Search for the cell housing the specified text and yield its [x, y] center coordinate. 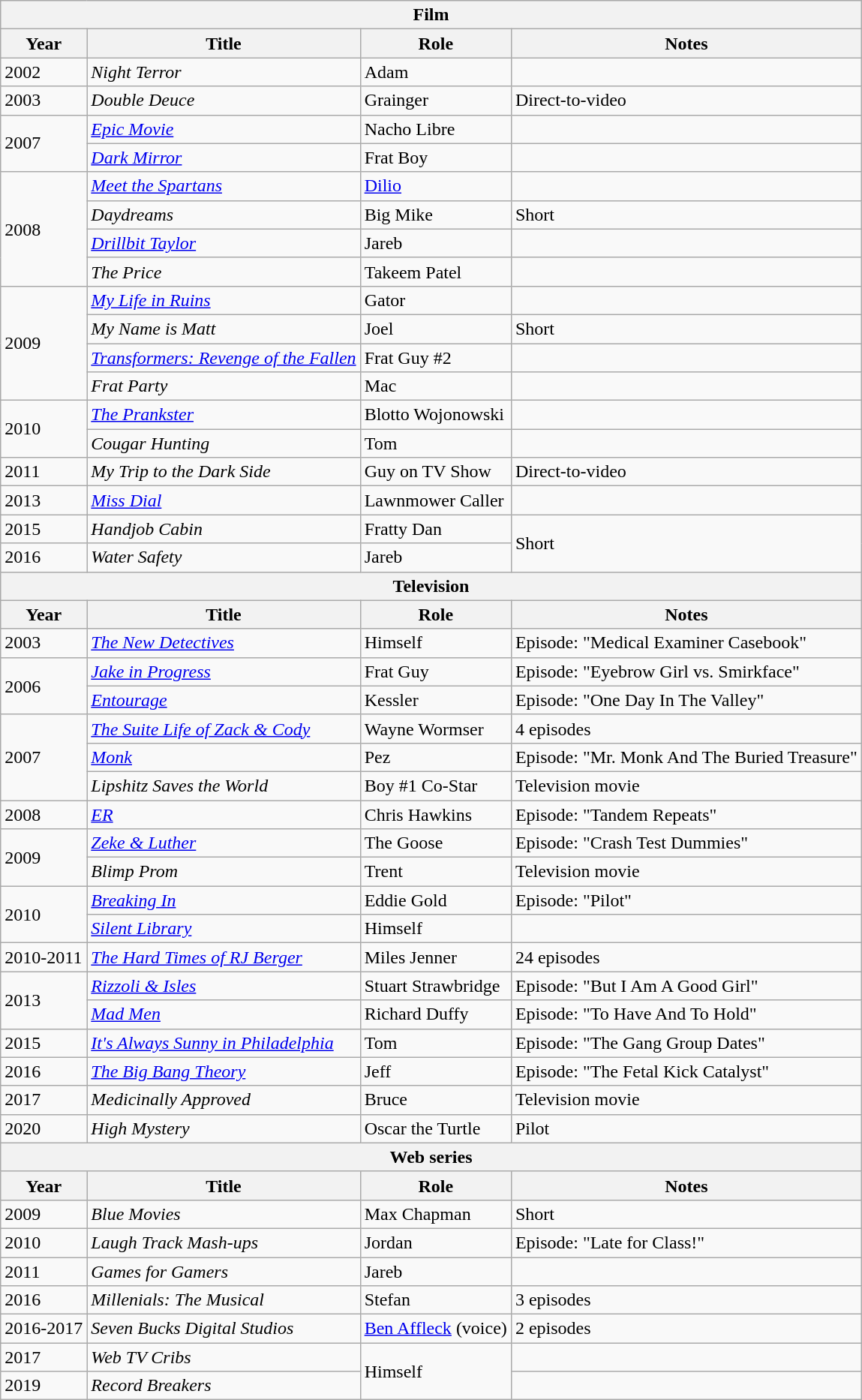
The Goose [435, 843]
Guy on TV Show [435, 472]
Oscar the Turtle [435, 1128]
Record Breakers [224, 1386]
Ben Affleck (voice) [435, 1329]
Mad Men [224, 1014]
Lawnmower Caller [435, 500]
The Price [224, 272]
Pilot [686, 1128]
3 episodes [686, 1300]
The Hard Times of RJ Berger [224, 957]
Zeke & Luther [224, 843]
Entourage [224, 700]
Dark Mirror [224, 158]
Medicinally Approved [224, 1100]
Episode: "To Have And To Hold" [686, 1014]
Kessler [435, 700]
My Life in Ruins [224, 300]
Handjob Cabin [224, 529]
It's Always Sunny in Philadelphia [224, 1043]
The Prankster [224, 415]
Epic Movie [224, 129]
Stefan [435, 1300]
Transformers: Revenge of the Fallen [224, 358]
Blimp Prom [224, 872]
Bruce [435, 1100]
Takeem Patel [435, 272]
Film [431, 15]
Fratty Dan [435, 529]
Episode: "Medical Examiner Casebook" [686, 643]
Episode: "Late for Class!" [686, 1242]
Games for Gamers [224, 1272]
Miles Jenner [435, 957]
Episode: "Eyebrow Girl vs. Smirkface" [686, 671]
2020 [44, 1128]
Double Deuce [224, 101]
Frat Boy [435, 158]
Breaking In [224, 900]
Episode: "Mr. Monk And The Buried Treasure" [686, 757]
Episode: "Crash Test Dummies" [686, 843]
Frat Guy #2 [435, 358]
Eddie Gold [435, 900]
2010-2011 [44, 957]
Trent [435, 872]
High Mystery [224, 1128]
Web TV Cribs [224, 1357]
Blotto Wojonowski [435, 415]
Laugh Track Mash-ups [224, 1242]
Stuart Strawbridge [435, 986]
Dilio [435, 186]
Episode: "Tandem Repeats" [686, 814]
2019 [44, 1386]
Wayne Wormser [435, 729]
Night Terror [224, 72]
Seven Bucks Digital Studios [224, 1329]
Boy #1 Co-Star [435, 786]
Nacho Libre [435, 129]
The Big Bang Theory [224, 1071]
Blue Movies [224, 1214]
Episode: "The Gang Group Dates" [686, 1043]
2006 [44, 686]
Silent Library [224, 929]
My Name is Matt [224, 329]
The New Detectives [224, 643]
Joel [435, 329]
Daydreams [224, 215]
Jake in Progress [224, 671]
4 episodes [686, 729]
2016-2017 [44, 1329]
Grainger [435, 101]
Lipshitz Saves the World [224, 786]
Episode: "Pilot" [686, 900]
ER [224, 814]
Frat Party [224, 386]
Web series [431, 1157]
Gator [435, 300]
Drillbit Taylor [224, 243]
Max Chapman [435, 1214]
2 episodes [686, 1329]
Jordan [435, 1242]
Jeff [435, 1071]
Mac [435, 386]
Big Mike [435, 215]
The Suite Life of Zack & Cody [224, 729]
Miss Dial [224, 500]
Millenials: The Musical [224, 1300]
24 episodes [686, 957]
2002 [44, 72]
Episode: "But I Am A Good Girl" [686, 986]
Pez [435, 757]
Episode: "One Day In The Valley" [686, 700]
Rizzoli & Isles [224, 986]
Episode: "The Fetal Kick Catalyst" [686, 1071]
Television [431, 586]
My Trip to the Dark Side [224, 472]
Richard Duffy [435, 1014]
Monk [224, 757]
Water Safety [224, 557]
Frat Guy [435, 671]
Chris Hawkins [435, 814]
Meet the Spartans [224, 186]
Adam [435, 72]
Cougar Hunting [224, 443]
